Identify which cell holds the provided text, then report its (X, Y) central coordinate. 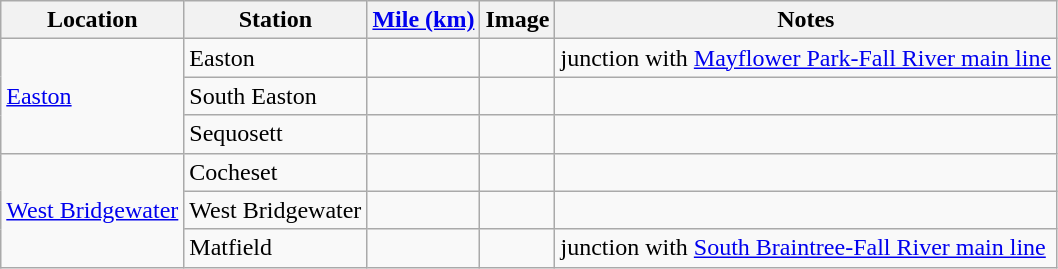
Notes (806, 20)
junction with Mayflower Park-Fall River main line (806, 58)
South Easton (276, 96)
junction with South Braintree-Fall River main line (806, 248)
Station (276, 20)
Image (518, 20)
Cocheset (276, 172)
Matfield (276, 248)
Sequosett (276, 134)
Location (92, 20)
Mile (km) (424, 20)
